Output the [x, y] coordinate of the center of the cell containing the given text.  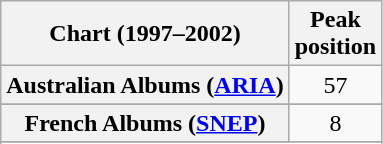
Australian Albums (ARIA) [145, 85]
57 [335, 85]
Chart (1997–2002) [145, 34]
8 [335, 123]
French Albums (SNEP) [145, 123]
Peakposition [335, 34]
